Find where the given text appears and provide that cell's center as (X, Y) coordinate. 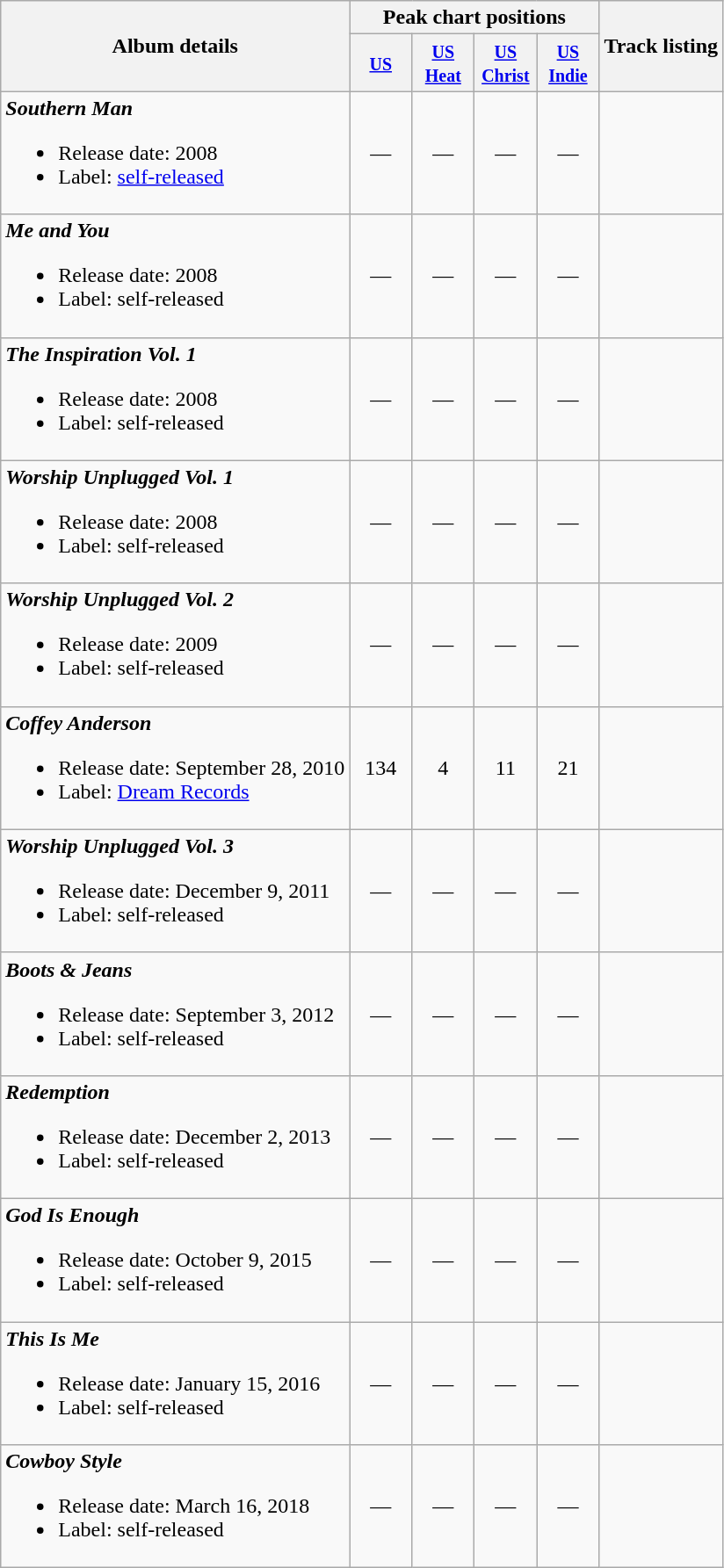
Boots & JeansRelease date: September 3, 2012Label: self-released (176, 1014)
The Inspiration Vol. 1Release date: 2008Label: self-released (176, 399)
Worship Unplugged Vol. 3Release date: December 9, 2011Label: self-released (176, 891)
US (381, 63)
US Heat (443, 63)
Worship Unplugged Vol. 1Release date: 2008Label: self-released (176, 522)
Album details (176, 46)
Worship Unplugged Vol. 2Release date: 2009Label: self-released (176, 645)
134 (381, 768)
21 (568, 768)
Coffey AndersonRelease date: September 28, 2010Label: Dream Records (176, 768)
Southern ManRelease date: 2008Label: self-released (176, 153)
Peak chart positions (474, 18)
This Is MeRelease date: January 15, 2016Label: self-released (176, 1383)
Me and YouRelease date: 2008Label: self-released (176, 276)
Track listing (661, 46)
RedemptionRelease date: December 2, 2013Label: self-released (176, 1137)
US Indie (568, 63)
God Is EnoughRelease date: October 9, 2015Label: self-released (176, 1260)
US Christ (506, 63)
11 (506, 768)
4 (443, 768)
Cowboy StyleRelease date: March 16, 2018Label: self-released (176, 1507)
